Scan for the cell matching the given text and deliver its [X, Y] coordinate at center. 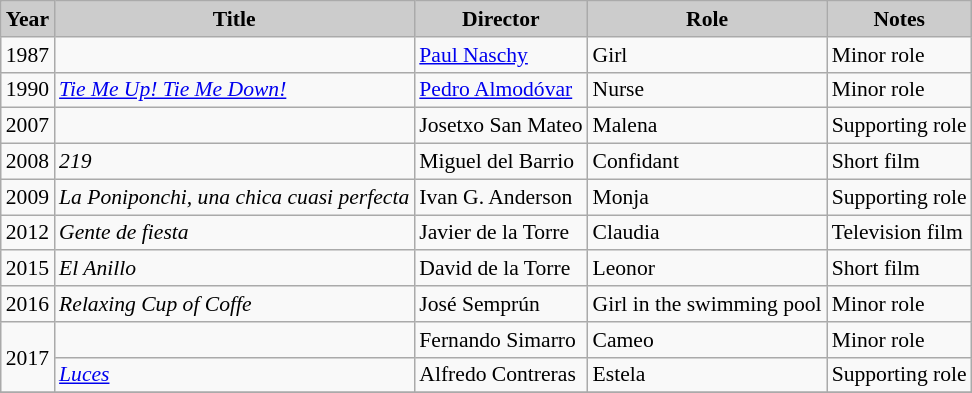
Josetxo San Mateo [500, 126]
Girl in the swimming pool [706, 304]
Alfredo Contreras [500, 375]
Confidant [706, 162]
2017 [28, 358]
Javier de la Torre [500, 233]
1990 [28, 90]
Relaxing Cup of Coffe [234, 304]
Gente de fiesta [234, 233]
2007 [28, 126]
2015 [28, 269]
2009 [28, 197]
David de la Torre [500, 269]
Claudia [706, 233]
Girl [706, 55]
Fernando Simarro [500, 340]
Television film [900, 233]
Luces [234, 375]
Estela [706, 375]
Leonor [706, 269]
Pedro Almodóvar [500, 90]
Cameo [706, 340]
2012 [28, 233]
Monja [706, 197]
Miguel del Barrio [500, 162]
Notes [900, 19]
José Semprún [500, 304]
La Poniponchi, una chica cuasi perfecta [234, 197]
1987 [28, 55]
Paul Naschy [500, 55]
Ivan G. Anderson [500, 197]
Nurse [706, 90]
Year [28, 19]
2008 [28, 162]
Malena [706, 126]
Director [500, 19]
2016 [28, 304]
El Anillo [234, 269]
Role [706, 19]
Title [234, 19]
Tie Me Up! Tie Me Down! [234, 90]
219 [234, 162]
